Return the [X, Y] coordinate for the center point of the cell that contains the specified text.  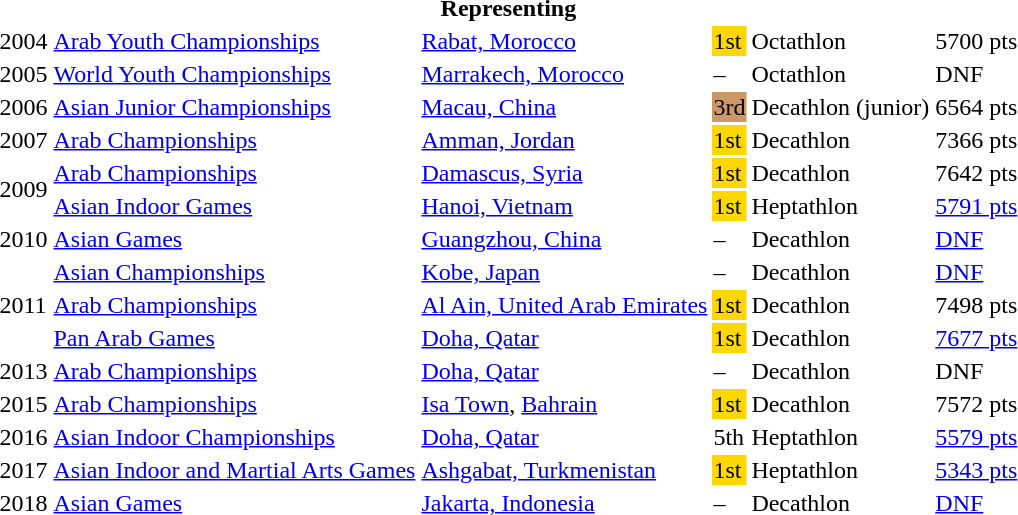
Damascus, Syria [564, 173]
Pan Arab Games [234, 338]
Asian Indoor Games [234, 206]
Amman, Jordan [564, 140]
Arab Youth Championships [234, 41]
Guangzhou, China [564, 239]
Asian Indoor Championships [234, 437]
Rabat, Morocco [564, 41]
5th [730, 437]
Kobe, Japan [564, 272]
Hanoi, Vietnam [564, 206]
World Youth Championships [234, 74]
Marrakech, Morocco [564, 74]
Asian Junior Championships [234, 107]
Isa Town, Bahrain [564, 404]
Asian Indoor and Martial Arts Games [234, 470]
Al Ain, United Arab Emirates [564, 305]
Asian Games [234, 239]
Macau, China [564, 107]
Asian Championships [234, 272]
Ashgabat, Turkmenistan [564, 470]
Decathlon (junior) [840, 107]
3rd [730, 107]
